Identify which cell holds the provided text, then report its [X, Y] central coordinate. 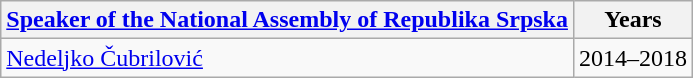
Nedeljko Čubrilović [288, 58]
Speaker of the National Assembly of Republika Srpska [288, 20]
Years [632, 20]
2014–2018 [632, 58]
